Capture the cell that displays the provided text and extract its [x, y] central coordinate. 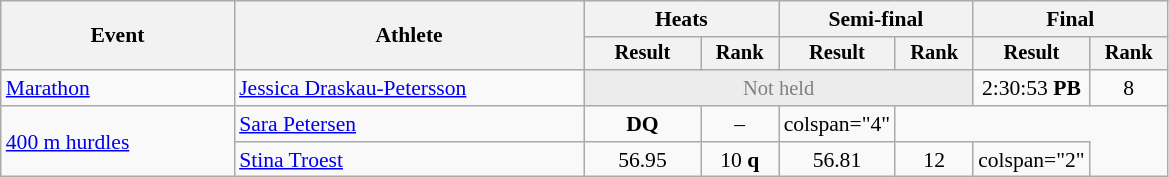
Marathon [118, 88]
Athlete [409, 36]
400 m hurdles [118, 142]
8 [1129, 88]
2:30:53 PB [1032, 88]
Final [1070, 19]
Semi-final [876, 19]
Jessica Draskau-Petersson [409, 88]
Sara Petersen [409, 124]
Event [118, 36]
Not held [778, 88]
– [740, 124]
DQ [642, 124]
Heats [681, 19]
colspan="4" [838, 124]
